Locate the cell with the specified text and output its [X, Y] center coordinate. 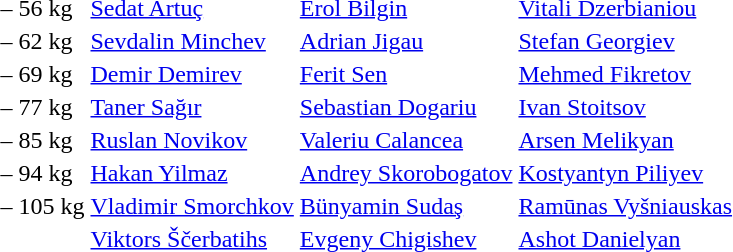
Vladimir Smorchkov [192, 206]
Ferit Sen [406, 74]
Sebastian Dogariu [406, 107]
Demir Demirev [192, 74]
Ruslan Novikov [192, 140]
Adrian Jigau [406, 41]
Bünyamin Sudaş [406, 206]
Hakan Yilmaz [192, 173]
Sevdalin Minchev [192, 41]
Andrey Skorobogatov [406, 173]
Taner Sağır [192, 107]
Valeriu Calancea [406, 140]
